For the text-containing cell, return its midpoint in (x, y) coordinate format. 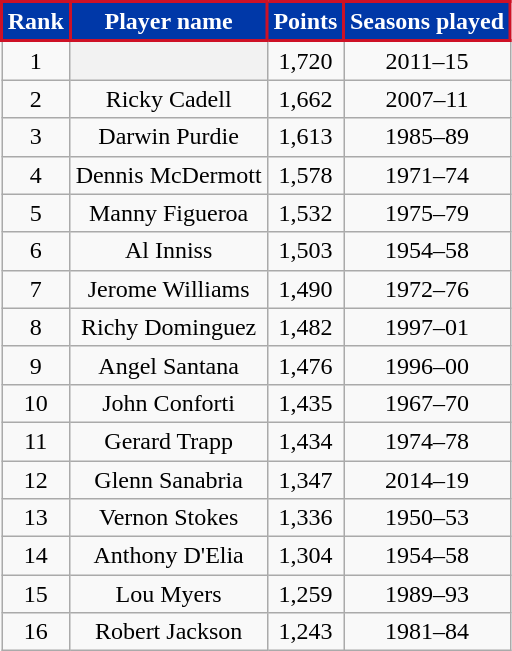
5 (36, 213)
1,476 (306, 365)
7 (36, 289)
2007–11 (428, 99)
1,578 (306, 175)
1,482 (306, 327)
1967–70 (428, 403)
1997–01 (428, 327)
1,336 (306, 518)
1,532 (306, 213)
Angel Santana (168, 365)
1974–78 (428, 441)
6 (36, 251)
11 (36, 441)
1975–79 (428, 213)
1,720 (306, 60)
John Conforti (168, 403)
Ricky Cadell (168, 99)
Lou Myers (168, 594)
Jerome Williams (168, 289)
1 (36, 60)
1,435 (306, 403)
10 (36, 403)
1996–00 (428, 365)
Rank (36, 22)
16 (36, 632)
Robert Jackson (168, 632)
Gerard Trapp (168, 441)
1,434 (306, 441)
9 (36, 365)
2 (36, 99)
Manny Figueroa (168, 213)
Al Inniss (168, 251)
1989–93 (428, 594)
Glenn Sanabria (168, 479)
1971–74 (428, 175)
12 (36, 479)
Seasons played (428, 22)
3 (36, 137)
1,347 (306, 479)
1,259 (306, 594)
15 (36, 594)
13 (36, 518)
8 (36, 327)
1950–53 (428, 518)
14 (36, 556)
Vernon Stokes (168, 518)
Richy Dominguez (168, 327)
1,613 (306, 137)
1,662 (306, 99)
1,503 (306, 251)
Points (306, 22)
2014–19 (428, 479)
1972–76 (428, 289)
Darwin Purdie (168, 137)
Player name (168, 22)
1,304 (306, 556)
1985–89 (428, 137)
2011–15 (428, 60)
Anthony D'Elia (168, 556)
1981–84 (428, 632)
1,243 (306, 632)
1,490 (306, 289)
4 (36, 175)
Dennis McDermott (168, 175)
